Pinpoint the cell where the given text exists, returning its [X, Y] midpoint coordinate. 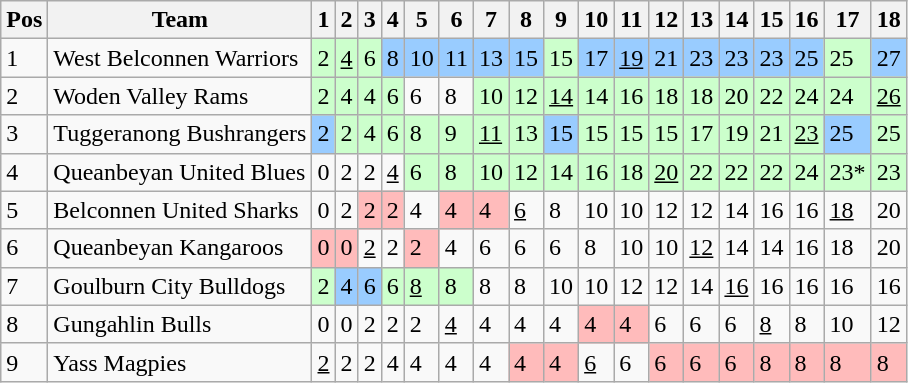
Gungahlin Bulls [180, 324]
Yass Magpies [180, 362]
23* [848, 172]
Goulburn City Bulldogs [180, 286]
Queanbeyan Kangaroos [180, 248]
Queanbeyan United Blues [180, 172]
Belconnen United Sharks [180, 210]
West Belconnen Warriors [180, 58]
Tuggeranong Bushrangers [180, 134]
26 [888, 96]
27 [888, 58]
Team [180, 20]
Woden Valley Rams [180, 96]
Pos [24, 20]
